From the cell containing the given text, extract its center point as [X, Y] coordinate. 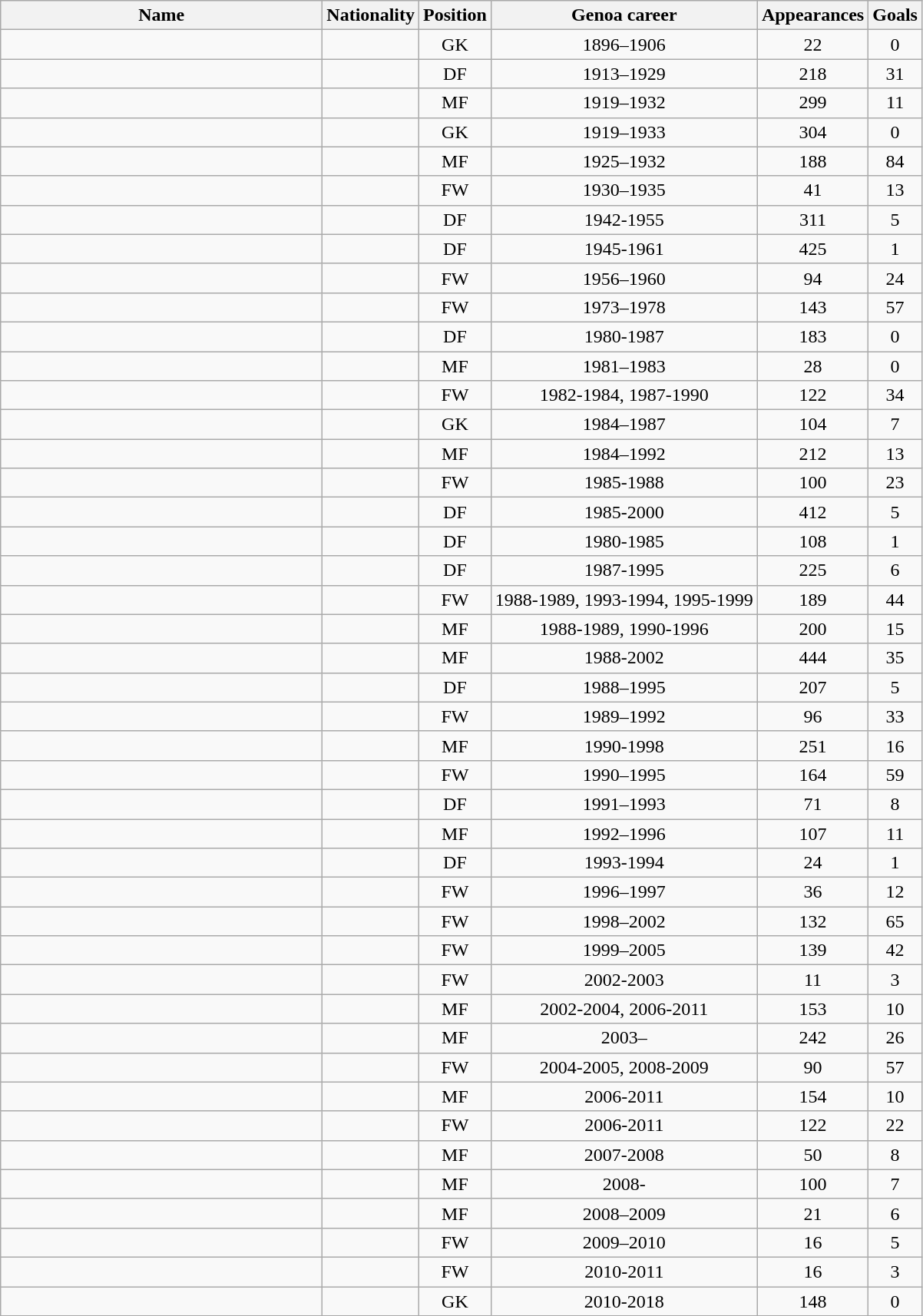
1991–1993 [624, 804]
104 [812, 425]
2004-2005, 2008-2009 [624, 1067]
1985-2000 [624, 512]
1980-1985 [624, 541]
28 [812, 366]
2002-2004, 2006-2011 [624, 1009]
1993-1994 [624, 863]
412 [812, 512]
2010-2018 [624, 1301]
132 [812, 921]
207 [812, 687]
71 [812, 804]
1988-2002 [624, 658]
Genoa career [624, 15]
23 [895, 483]
50 [812, 1155]
1988–1995 [624, 687]
425 [812, 249]
299 [812, 103]
1973–1978 [624, 307]
164 [812, 775]
33 [895, 716]
1984–1992 [624, 454]
34 [895, 395]
183 [812, 336]
2010-2011 [624, 1271]
1913–1929 [624, 74]
21 [812, 1213]
2008- [624, 1184]
1989–1992 [624, 716]
36 [812, 892]
143 [812, 307]
1982-1984, 1987-1990 [624, 395]
90 [812, 1067]
189 [812, 600]
84 [895, 161]
1996–1997 [624, 892]
108 [812, 541]
1990–1995 [624, 775]
65 [895, 921]
42 [895, 951]
1988-1989, 1993-1994, 1995-1999 [624, 600]
1945-1961 [624, 249]
188 [812, 161]
15 [895, 629]
Nationality [371, 15]
41 [812, 190]
2003– [624, 1038]
1981–1983 [624, 366]
311 [812, 220]
44 [895, 600]
1896–1906 [624, 45]
1999–2005 [624, 951]
2009–2010 [624, 1242]
153 [812, 1009]
107 [812, 833]
59 [895, 775]
31 [895, 74]
1998–2002 [624, 921]
1984–1987 [624, 425]
2007-2008 [624, 1155]
148 [812, 1301]
96 [812, 716]
1980-1987 [624, 336]
242 [812, 1038]
1956–1960 [624, 278]
154 [812, 1096]
1919–1933 [624, 132]
2008–2009 [624, 1213]
218 [812, 74]
Position [455, 15]
139 [812, 951]
212 [812, 454]
12 [895, 892]
1987-1995 [624, 570]
26 [895, 1038]
1990-1998 [624, 746]
1988-1989, 1990-1996 [624, 629]
304 [812, 132]
Goals [895, 15]
2002-2003 [624, 980]
225 [812, 570]
Name [161, 15]
1919–1932 [624, 103]
200 [812, 629]
1992–1996 [624, 833]
1930–1935 [624, 190]
1925–1932 [624, 161]
Appearances [812, 15]
444 [812, 658]
94 [812, 278]
1942-1955 [624, 220]
35 [895, 658]
1985-1988 [624, 483]
251 [812, 746]
